Pinpoint the cell where the given text exists, returning its (x, y) midpoint coordinate. 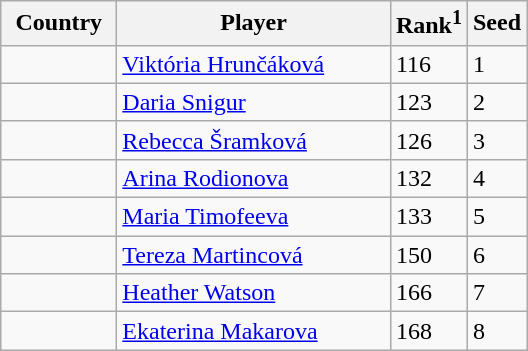
Viktória Hrunčáková (254, 64)
Country (59, 24)
Arina Rodionova (254, 178)
Tereza Martincová (254, 255)
4 (496, 178)
Rebecca Šramková (254, 140)
133 (428, 217)
132 (428, 178)
126 (428, 140)
7 (496, 293)
116 (428, 64)
123 (428, 102)
Rank1 (428, 24)
Maria Timofeeva (254, 217)
166 (428, 293)
1 (496, 64)
2 (496, 102)
Seed (496, 24)
Ekaterina Makarova (254, 331)
6 (496, 255)
3 (496, 140)
Heather Watson (254, 293)
Daria Snigur (254, 102)
Player (254, 24)
5 (496, 217)
150 (428, 255)
168 (428, 331)
8 (496, 331)
